Output the (X, Y) coordinate of the center of the cell containing the given text.  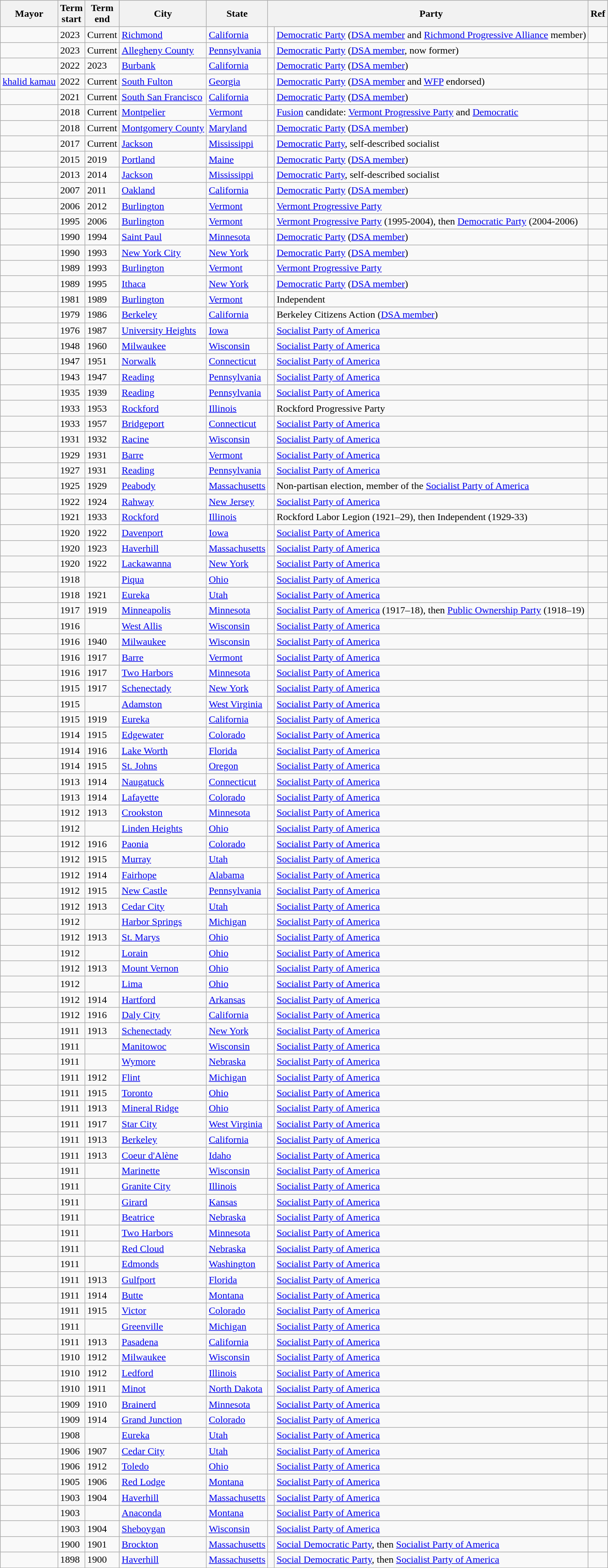
1943 (72, 377)
Portland (163, 159)
Montpelier (163, 112)
Mount Vernon (163, 969)
Edgewater (163, 735)
1976 (72, 330)
University Heights (163, 330)
Linden Heights (163, 828)
Ref (598, 14)
Naugatuck (163, 782)
Norwalk (163, 361)
1925 (72, 486)
Saint Paul (163, 237)
1939 (102, 393)
1948 (72, 346)
Party (431, 14)
Idaho (237, 1155)
South Fulton (163, 81)
2019 (102, 159)
1953 (102, 408)
1979 (72, 315)
khalid kamau (29, 81)
Beatrice (163, 1218)
Gulfport (163, 1280)
Mayor (29, 14)
Edmonds (163, 1264)
2014 (102, 175)
Washington (237, 1264)
Lafayette (163, 797)
Granite City (163, 1186)
1923 (102, 548)
Toledo (163, 1467)
Minneapolis (163, 610)
Toronto (163, 1093)
Marinette (163, 1171)
Ledford (163, 1373)
Adamston (163, 704)
St. Johns (163, 766)
State (237, 14)
Independent (431, 299)
Piqua (163, 579)
Victor (163, 1311)
South San Francisco (163, 97)
Kansas (237, 1202)
1908 (72, 1435)
Brainerd (163, 1404)
2011 (102, 190)
Oakland (163, 190)
2015 (72, 159)
Mineral Ridge (163, 1108)
2021 (72, 97)
2013 (72, 175)
1901 (102, 1544)
Termend (102, 14)
Allegheny County (163, 50)
Anaconda (163, 1513)
Democratic Party (DSA member and Richmond Progressive Alliance member) (431, 35)
Arkansas (237, 1000)
2017 (72, 144)
Pasadena (163, 1342)
Coeur d'Alène (163, 1155)
1898 (72, 1560)
Rockford Progressive Party (431, 408)
Termstart (72, 14)
2012 (102, 206)
1927 (72, 471)
Socialist Party of America (1917–18), then Public Ownership Party (1918–19) (431, 610)
2007 (72, 190)
Brockton (163, 1544)
Lorain (163, 953)
City (163, 14)
1935 (72, 393)
Fusion candidate: Vermont Progressive Party and Democratic (431, 112)
Berkeley Citizens Action (DSA member) (431, 315)
Democratic Party (DSA member, now former) (431, 50)
1924 (102, 502)
Girard (163, 1202)
Democratic Party (DSA member and WFP endorsed) (431, 81)
Peabody (163, 486)
North Dakota (237, 1389)
Minot (163, 1389)
Grand Junction (163, 1420)
Maine (237, 159)
Wymore (163, 1062)
Maryland (237, 128)
Greenville (163, 1326)
Flint (163, 1077)
New Castle (163, 891)
Bridgeport (163, 424)
1987 (102, 330)
Crookston (163, 813)
1994 (102, 237)
1907 (102, 1451)
Lake Worth (163, 751)
1960 (102, 346)
Rockford Labor Legion (1921–29), then Independent (1929-33) (431, 517)
Butte (163, 1295)
New York City (163, 253)
Alabama (237, 875)
Harbor Springs (163, 922)
West Allis (163, 626)
Vermont Progressive Party (1995-2004), then Democratic Party (2004-2006) (431, 222)
Star City (163, 1124)
Racine (163, 439)
Non-partisan election, member of the Socialist Party of America (431, 486)
Rahway (163, 502)
Ithaca (163, 284)
Daly City (163, 1015)
Georgia (237, 81)
1940 (102, 642)
Oregon (237, 766)
Manitowoc (163, 1046)
St. Marys (163, 937)
Richmond (163, 35)
Davenport (163, 533)
1932 (102, 439)
Lima (163, 984)
1981 (72, 299)
New Jersey (237, 502)
Murray (163, 859)
1957 (102, 424)
Sheboygan (163, 1529)
Red Lodge (163, 1482)
Red Cloud (163, 1249)
Burbank (163, 66)
Fairhope (163, 875)
Hartford (163, 1000)
Lackawanna (163, 564)
Paonia (163, 844)
Montgomery County (163, 128)
1986 (102, 315)
1905 (72, 1482)
1951 (102, 361)
